Extract the (X, Y) coordinate from the center of the cell holding the provided text.  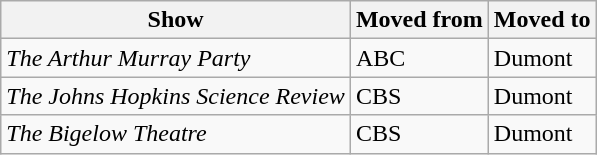
Moved from (419, 20)
Show (176, 20)
The Johns Hopkins Science Review (176, 96)
The Arthur Murray Party (176, 58)
Moved to (542, 20)
The Bigelow Theatre (176, 134)
ABC (419, 58)
